Detect which cell encompasses the target text, then output its (x, y) center coordinate. 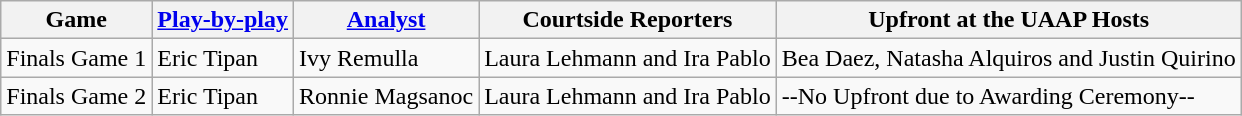
--No Upfront due to Awarding Ceremony-- (1008, 96)
Play-by-play (223, 20)
Analyst (386, 20)
Ivy Remulla (386, 58)
Finals Game 1 (76, 58)
Finals Game 2 (76, 96)
Courtside Reporters (628, 20)
Game (76, 20)
Bea Daez, Natasha Alquiros and Justin Quirino (1008, 58)
Upfront at the UAAP Hosts (1008, 20)
Ronnie Magsanoc (386, 96)
